Return the (X, Y) coordinate for the center point of the cell that contains the specified text.  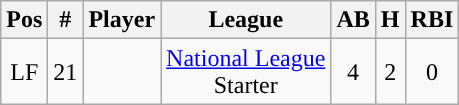
4 (353, 72)
# (66, 20)
LF (24, 72)
RBI (432, 20)
Pos (24, 20)
AB (353, 20)
League (246, 20)
0 (432, 72)
National LeagueStarter (246, 72)
21 (66, 72)
2 (390, 72)
Player (122, 20)
H (390, 20)
